Provide the [x, y] coordinate of the cell's center where the given text is located.  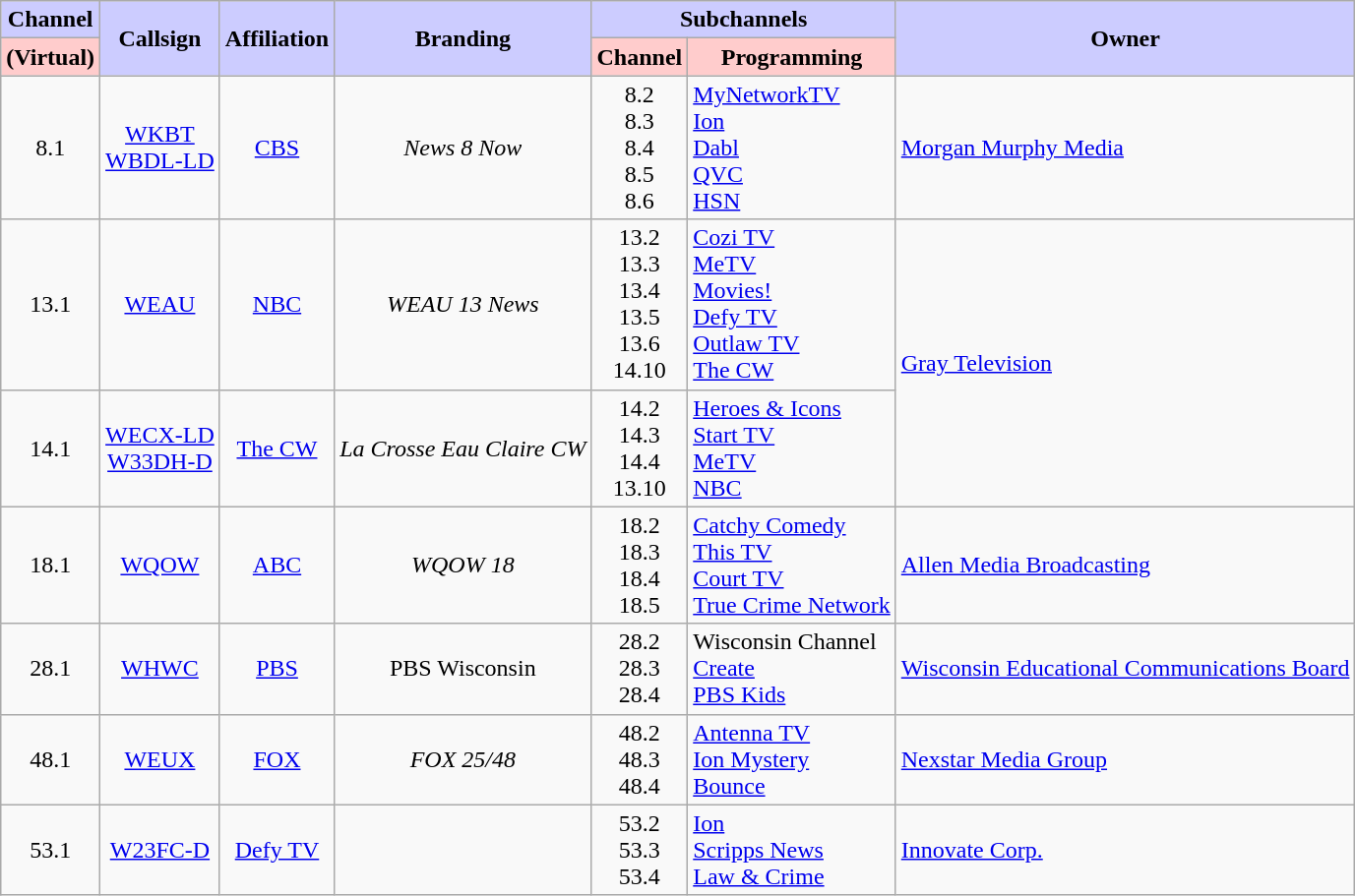
FOX [277, 759]
18.218.318.418.5 [640, 565]
News 8 Now [462, 148]
Nexstar Media Group [1126, 759]
La Crosse Eau Claire CW [462, 448]
Affiliation [277, 38]
Subchannels [744, 20]
28.1 [51, 669]
MyNetworkTVIonDablQVCHSN [792, 148]
Heroes & IconsStart TVMeTVNBC [792, 448]
53.1 [51, 850]
Callsign [160, 38]
Cozi TVMeTVMovies!Defy TVOutlaw TVThe CW [792, 305]
W23FC-D [160, 850]
Programming [792, 57]
8.1 [51, 148]
48.1 [51, 759]
IonScripps NewsLaw & Crime [792, 850]
WHWC [160, 669]
18.1 [51, 565]
WEUX [160, 759]
Defy TV [277, 850]
NBC [277, 305]
Gray Television [1126, 363]
WEAU [160, 305]
(Virtual) [51, 57]
WQOW 18 [462, 565]
Allen Media Broadcasting [1126, 565]
WKBTWBDL-LD [160, 148]
WQOW [160, 565]
14.1 [51, 448]
Morgan Murphy Media [1126, 148]
Antenna TVIon MysteryBounce [792, 759]
13.1 [51, 305]
Branding [462, 38]
Innovate Corp. [1126, 850]
14.214.314.413.10 [640, 448]
PBS [277, 669]
53.253.353.4 [640, 850]
28.228.328.4 [640, 669]
The CW [277, 448]
CBS [277, 148]
ABC [277, 565]
13.213.313.413.513.614.10 [640, 305]
Owner [1126, 38]
8.28.38.48.58.6 [640, 148]
Catchy ComedyThis TVCourt TVTrue Crime Network [792, 565]
WEAU 13 News [462, 305]
PBS Wisconsin [462, 669]
Wisconsin Educational Communications Board [1126, 669]
48.248.348.4 [640, 759]
Wisconsin ChannelCreatePBS Kids [792, 669]
WECX-LDW33DH-D [160, 448]
FOX 25/48 [462, 759]
